Search for the cell housing the specified text and yield its [x, y] center coordinate. 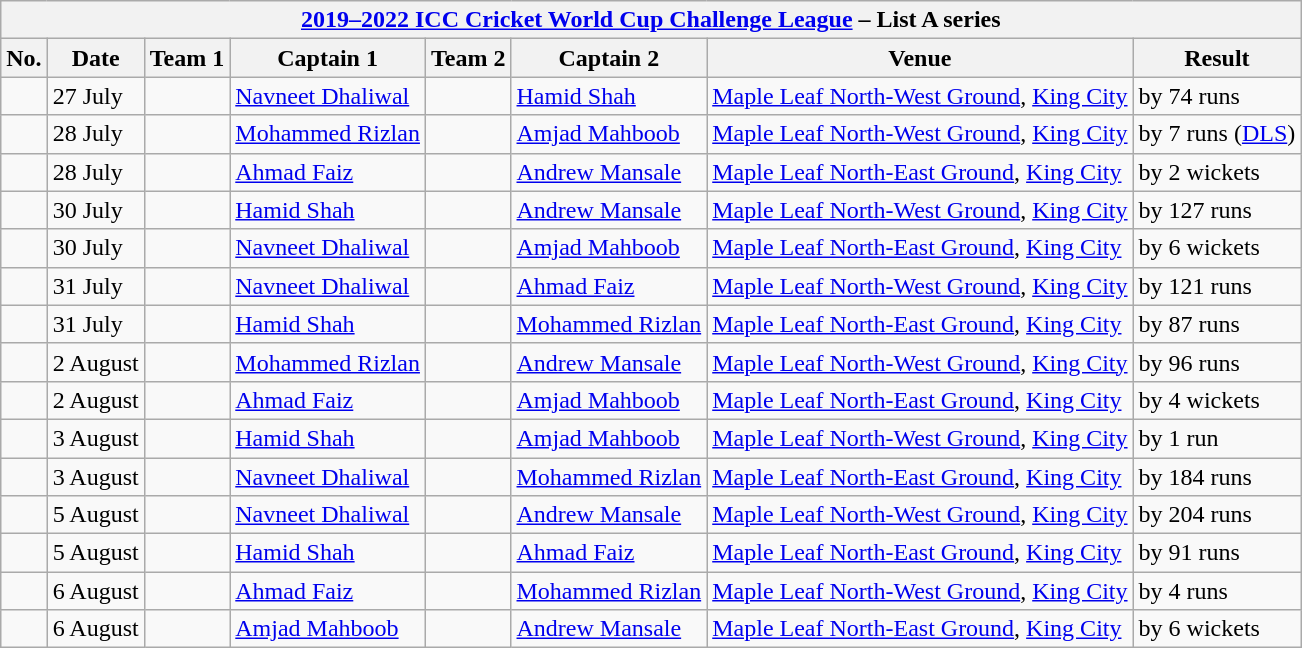
by 74 runs [1217, 96]
Captain 1 [328, 58]
by 96 runs [1217, 362]
by 87 runs [1217, 324]
by 121 runs [1217, 286]
No. [24, 58]
by 2 wickets [1217, 172]
by 1 run [1217, 438]
27 July [96, 96]
by 184 runs [1217, 477]
Team 1 [187, 58]
Date [96, 58]
by 91 runs [1217, 553]
by 7 runs (DLS) [1217, 134]
by 127 runs [1217, 210]
Venue [920, 58]
2019–2022 ICC Cricket World Cup Challenge League – List A series [651, 20]
Team 2 [468, 58]
Result [1217, 58]
by 204 runs [1217, 515]
by 4 wickets [1217, 400]
Captain 2 [609, 58]
by 4 runs [1217, 591]
